Provide the [X, Y] coordinate of the cell's center where the given text is located.  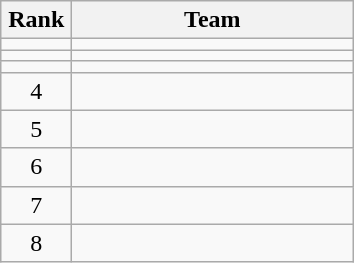
Team [212, 20]
8 [36, 243]
7 [36, 205]
Rank [36, 20]
4 [36, 91]
6 [36, 167]
5 [36, 129]
